Extract the [X, Y] coordinate from the center of the cell holding the provided text.  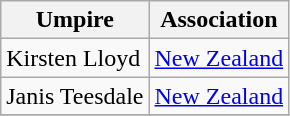
Association [219, 20]
Kirsten Lloyd [75, 58]
Umpire [75, 20]
Janis Teesdale [75, 96]
